Provide the (X, Y) coordinate of the cell's center where the given text is located.  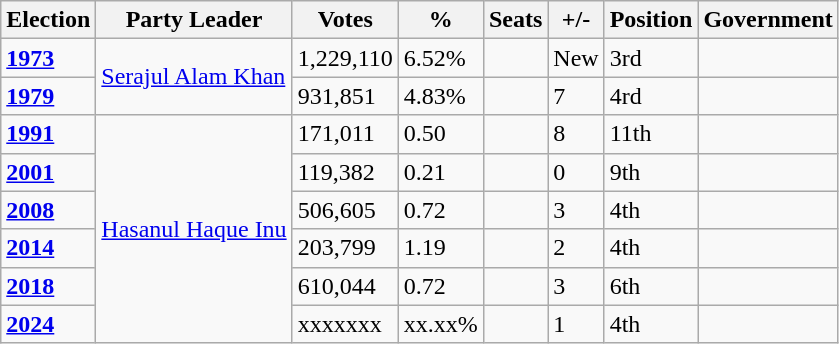
Votes (345, 20)
3rd (651, 58)
119,382 (345, 172)
1973 (48, 58)
Party Leader (194, 20)
Election (48, 20)
% (440, 20)
2008 (48, 210)
506,605 (345, 210)
New (576, 58)
Hasanul Haque Inu (194, 229)
4rd (651, 96)
6th (651, 286)
0 (576, 172)
11th (651, 134)
0.21 (440, 172)
171,011 (345, 134)
2001 (48, 172)
2014 (48, 248)
2018 (48, 286)
Government (768, 20)
+/- (576, 20)
xx.xx% (440, 324)
Position (651, 20)
2 (576, 248)
Serajul Alam Khan (194, 77)
Seats (515, 20)
1.19 (440, 248)
203,799 (345, 248)
7 (576, 96)
2024 (48, 324)
8 (576, 134)
4.83% (440, 96)
xxxxxxx (345, 324)
931,851 (345, 96)
9th (651, 172)
610,044 (345, 286)
6.52% (440, 58)
1979 (48, 96)
1 (576, 324)
0.50 (440, 134)
1,229,110 (345, 58)
1991 (48, 134)
